Scan for the cell matching the given text and deliver its [x, y] coordinate at center. 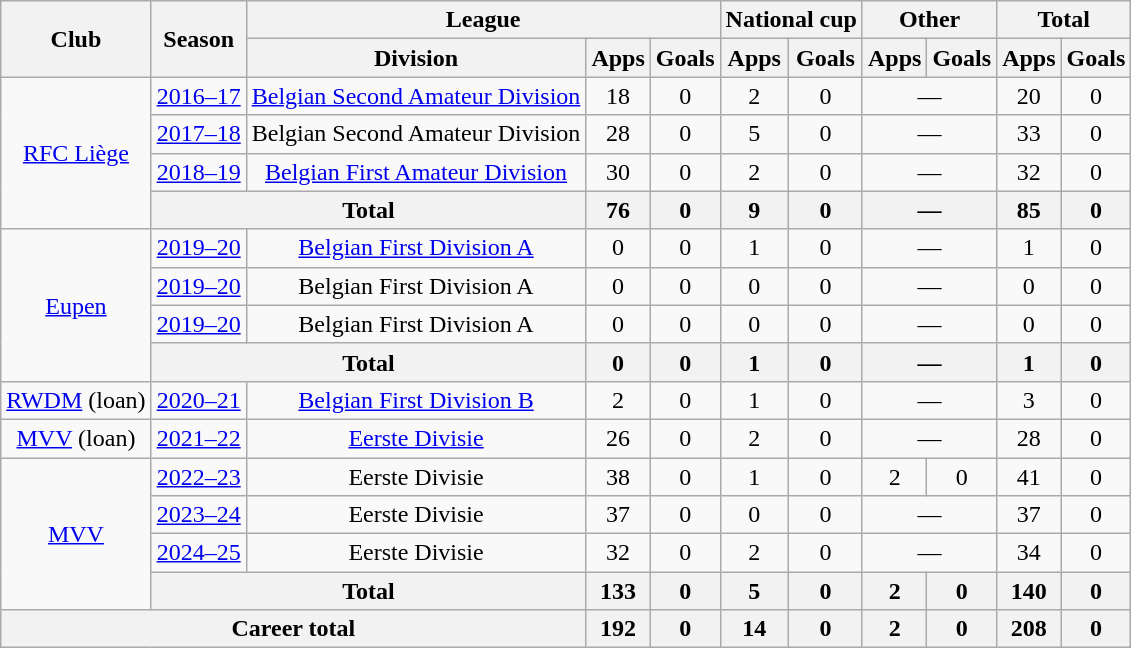
26 [618, 438]
MVV [76, 534]
Belgian First Division B [416, 400]
2024–25 [198, 553]
30 [618, 172]
Belgian First Amateur Division [416, 172]
133 [618, 591]
League [483, 20]
Season [198, 39]
38 [618, 477]
208 [1029, 629]
Division [416, 58]
Other [929, 20]
140 [1029, 591]
2018–19 [198, 172]
34 [1029, 553]
2021–22 [198, 438]
Career total [294, 629]
85 [1029, 210]
RFC Liège [76, 153]
Club [76, 39]
RWDM (loan) [76, 400]
33 [1029, 134]
192 [618, 629]
National cup [791, 20]
14 [754, 629]
2017–18 [198, 134]
2016–17 [198, 96]
20 [1029, 96]
Eupen [76, 305]
3 [1029, 400]
41 [1029, 477]
2022–23 [198, 477]
76 [618, 210]
9 [754, 210]
2020–21 [198, 400]
2023–24 [198, 515]
18 [618, 96]
MVV (loan) [76, 438]
